Output the [X, Y] coordinate of the center of the cell containing the given text.  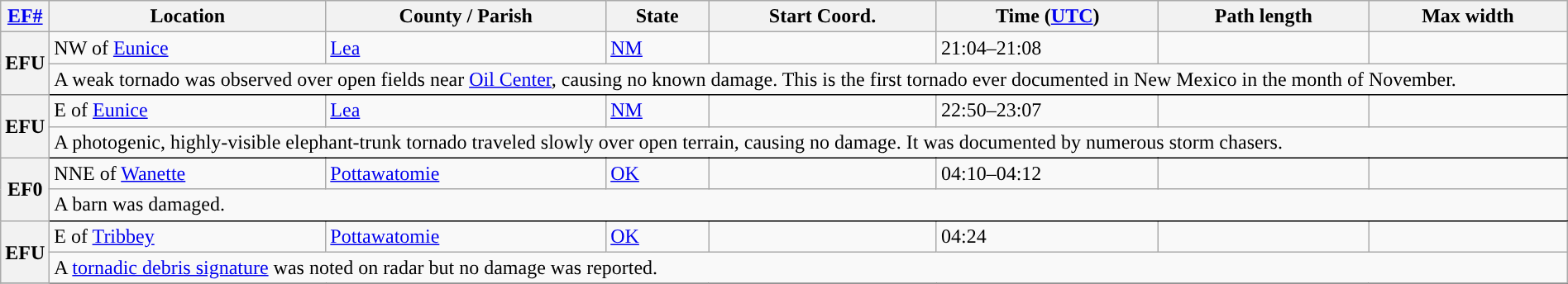
E of Tribbey [188, 236]
E of Eunice [188, 111]
Location [188, 17]
04:10–04:12 [1047, 173]
Time (UTC) [1047, 17]
EF0 [25, 189]
A tornadic debris signature was noted on radar but no damage was reported. [809, 267]
Start Coord. [823, 17]
NW of Eunice [188, 48]
Max width [1469, 17]
EF# [25, 17]
21:04–21:08 [1047, 48]
04:24 [1047, 236]
County / Parish [466, 17]
NNE of Wanette [188, 173]
State [657, 17]
A barn was damaged. [809, 205]
Path length [1264, 17]
22:50–23:07 [1047, 111]
